Locate the cell with the specified text and output its [x, y] center coordinate. 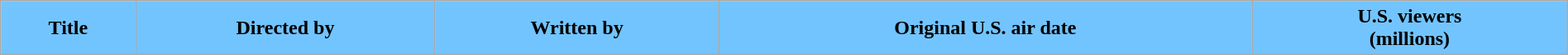
Directed by [285, 28]
Written by [577, 28]
Original U.S. air date [985, 28]
U.S. viewers(millions) [1410, 28]
Title [68, 28]
